Search for the cell housing the specified text and yield its [X, Y] center coordinate. 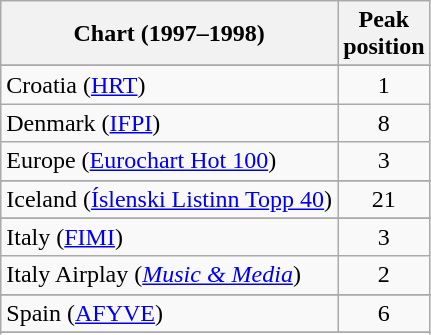
21 [384, 199]
Italy Airplay (Music & Media) [170, 275]
6 [384, 313]
Spain (AFYVE) [170, 313]
Peakposition [384, 34]
Iceland (Íslenski Listinn Topp 40) [170, 199]
Chart (1997–1998) [170, 34]
Croatia (HRT) [170, 85]
1 [384, 85]
2 [384, 275]
Europe (Eurochart Hot 100) [170, 161]
Denmark (IFPI) [170, 123]
Italy (FIMI) [170, 237]
8 [384, 123]
